Detect which cell encompasses the target text, then output its (X, Y) center coordinate. 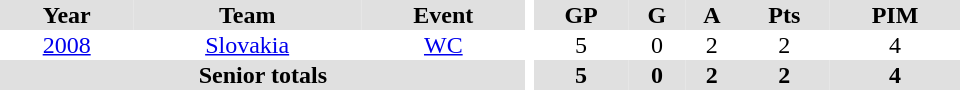
G (658, 15)
2008 (66, 45)
GP (582, 15)
Senior totals (263, 75)
A (712, 15)
WC (444, 45)
Slovakia (247, 45)
Pts (784, 15)
Year (66, 15)
Team (247, 15)
PIM (895, 15)
Event (444, 15)
